Locate the cell with the specified text and output its [x, y] center coordinate. 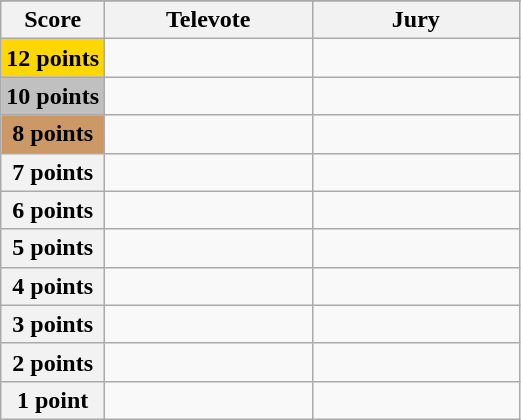
3 points [53, 324]
Televote [209, 20]
5 points [53, 248]
4 points [53, 286]
6 points [53, 210]
Jury [416, 20]
Score [53, 20]
7 points [53, 172]
1 point [53, 400]
2 points [53, 362]
8 points [53, 134]
12 points [53, 58]
10 points [53, 96]
